From the cell containing the given text, extract its center point as [x, y] coordinate. 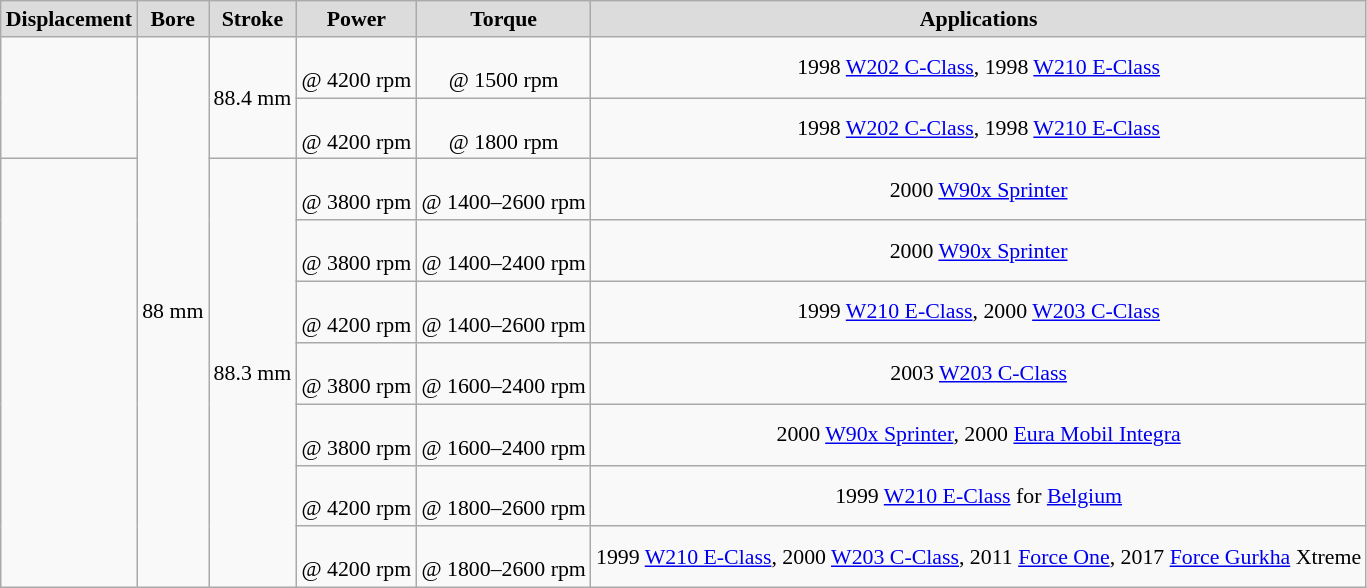
88 mm [172, 312]
@ 1500 rpm [504, 66]
1999 W210 E-Class, 2000 W203 C-Class [978, 312]
1999 W210 E-Class, 2000 W203 C-Class, 2011 Force One, 2017 Force Gurkha Xtreme [978, 556]
@ 1400–2400 rpm [504, 250]
Power [356, 18]
2003 W203 C-Class [978, 372]
2000 W90x Sprinter, 2000 Eura Mobil Integra [978, 434]
Stroke [252, 18]
@ 1800 rpm [504, 128]
88.4 mm [252, 97]
88.3 mm [252, 372]
Applications [978, 18]
Bore [172, 18]
1999 W210 E-Class for Belgium [978, 496]
Displacement [69, 18]
Torque [504, 18]
